Capture the cell that displays the provided text and extract its (x, y) central coordinate. 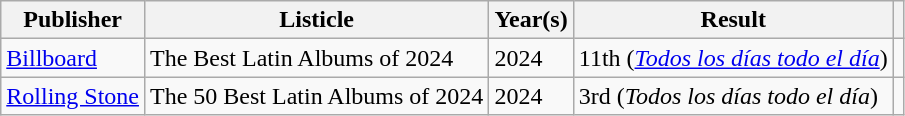
Billboard (73, 58)
Listicle (316, 20)
Year(s) (531, 20)
The Best Latin Albums of 2024 (316, 58)
The 50 Best Latin Albums of 2024 (316, 96)
Rolling Stone (73, 96)
3rd (Todos los días todo el día) (733, 96)
11th (Todos los días todo el día) (733, 58)
Result (733, 20)
Publisher (73, 20)
